Scan for the cell matching the given text and deliver its [x, y] coordinate at center. 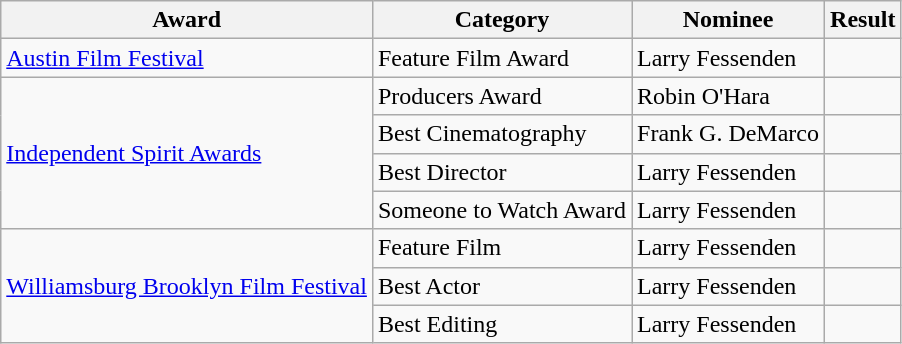
Williamsburg Brooklyn Film Festival [187, 286]
Independent Spirit Awards [187, 153]
Frank G. DeMarco [728, 134]
Producers Award [502, 96]
Nominee [728, 20]
Feature Film Award [502, 58]
Category [502, 20]
Award [187, 20]
Feature Film [502, 248]
Best Actor [502, 286]
Austin Film Festival [187, 58]
Result [863, 20]
Someone to Watch Award [502, 210]
Best Director [502, 172]
Best Cinematography [502, 134]
Robin O'Hara [728, 96]
Best Editing [502, 324]
